Output the [x, y] coordinate of the center of the cell containing the given text.  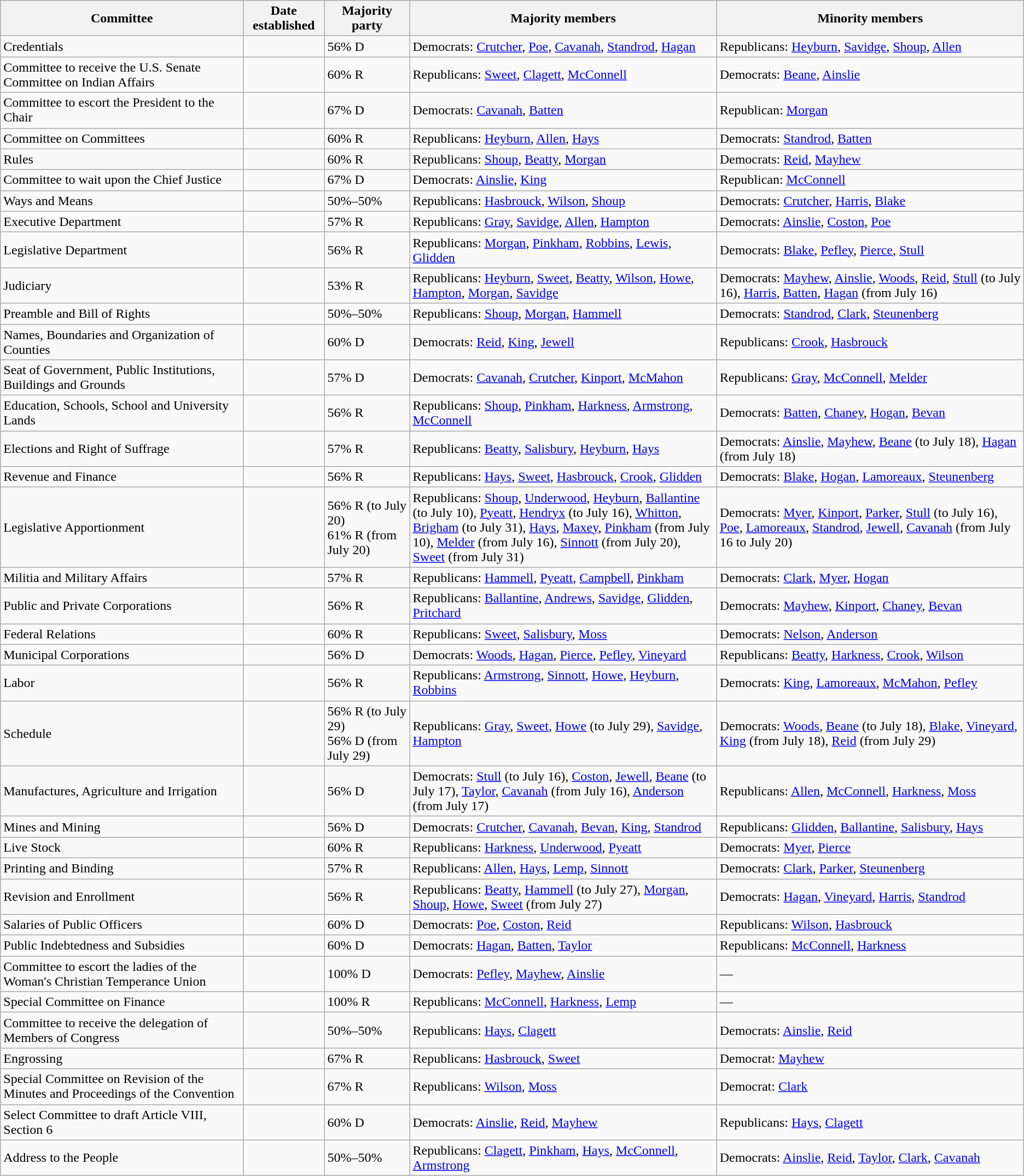
Republicans: Ballantine, Andrews, Savidge, Glidden, Pritchard [563, 606]
Democrats: Hagan, Batten, Taylor [563, 946]
Committee to wait upon the Chief Justice [122, 180]
Live Stock [122, 847]
Democrats: Woods, Hagan, Pierce, Pefley, Vineyard [563, 655]
Republicans: Gray, Sweet, Howe (to July 29), Savidge, Hampton [563, 733]
Majority members [563, 19]
100% D [367, 974]
Republicans: Gray, Savidge, Allen, Hampton [563, 222]
Republicans: Heyburn, Allen, Hays [563, 138]
Republicans: Clagett, Pinkham, Hays, McConnell, Armstrong [563, 1157]
Republicans: Hasbrouck, Wilson, Shoup [563, 201]
Democrats: Reid, King, Jewell [563, 341]
Judiciary [122, 286]
Democrats: Crutcher, Harris, Blake [870, 201]
56% R (to July 29)56% D (from July 29) [367, 733]
Republicans: Wilson, Hasbrouck [870, 925]
Democrats: Batten, Chaney, Hogan, Bevan [870, 414]
Republicans: Heyburn, Savidge, Shoup, Allen [870, 46]
Committee [122, 19]
Republicans: Crook, Hasbrouck [870, 341]
Republicans: Heyburn, Sweet, Beatty, Wilson, Howe, Hampton, Morgan, Savidge [563, 286]
Republican: Morgan [870, 110]
Schedule [122, 733]
Majority party [367, 19]
Democrats: Pefley, Mayhew, Ainslie [563, 974]
Republicans: Harkness, Underwood, Pyeatt [563, 847]
Democrats: Reid, Mayhew [870, 159]
Democrats: Blake, Hogan, Lamoreaux, Steunenberg [870, 477]
Executive Department [122, 222]
Democrats: Crutcher, Cavanah, Bevan, King, Standrod [563, 826]
Republicans: Allen, Hays, Lemp, Sinnott [563, 868]
Democrats: Ainslie, Reid, Taylor, Clark, Cavanah [870, 1157]
Republicans: Shoup, Pinkham, Harkness, Armstrong, McConnell [563, 414]
Committee to receive the U.S. Senate Committee on Indian Affairs [122, 74]
Committee on Committees [122, 138]
Republicans: Shoup, Morgan, Hammell [563, 313]
Republicans: Glidden, Ballantine, Salisbury, Hays [870, 826]
Education, Schools, School and University Lands [122, 414]
Revision and Enrollment [122, 896]
Democrats: Ainslie, Reid [870, 1031]
Democrats: Ainslie, Reid, Mayhew [563, 1122]
Minority members [870, 19]
Republicans: Beatty, Harkness, Crook, Wilson [870, 655]
56% R (to July 20)61% R (from July 20) [367, 527]
Democrats: Mayhew, Kinport, Chaney, Bevan [870, 606]
Public Indebtedness and Subsidies [122, 946]
Militia and Military Affairs [122, 578]
Mines and Mining [122, 826]
Republicans: Shoup, Beatty, Morgan [563, 159]
Democrats: Ainslie, Coston, Poe [870, 222]
Address to the People [122, 1157]
Municipal Corporations [122, 655]
Republican: McConnell [870, 180]
Republicans: Sweet, Salisbury, Moss [563, 634]
Democrats: Standrod, Clark, Steunenberg [870, 313]
53% R [367, 286]
Republicans: Sweet, Clagett, McConnell [563, 74]
Republicans: Morgan, Pinkham, Robbins, Lewis, Glidden [563, 249]
Public and Private Corporations [122, 606]
Democrats: Cavanah, Crutcher, Kinport, McMahon [563, 377]
Ways and Means [122, 201]
Names, Boundaries and Organization of Counties [122, 341]
Democrats: King, Lamoreaux, McMahon, Pefley [870, 683]
Republicans: Beatty, Salisbury, Heyburn, Hays [563, 449]
Labor [122, 683]
Democrats: Mayhew, Ainslie, Woods, Reid, Stull (to July 16), Harris, Batten, Hagan (from July 16) [870, 286]
Printing and Binding [122, 868]
Democrats: Hagan, Vineyard, Harris, Standrod [870, 896]
Seat of Government, Public Institutions, Buildings and Grounds [122, 377]
Salaries of Public Officers [122, 925]
Democrats: Blake, Pefley, Pierce, Stull [870, 249]
Democrats: Nelson, Anderson [870, 634]
Manufactures, Agriculture and Irrigation [122, 791]
Democrats: Poe, Coston, Reid [563, 925]
Committee to receive the delegation of Members of Congress [122, 1031]
Democrats: Crutcher, Poe, Cavanah, Standrod, Hagan [563, 46]
Democrats: Ainslie, King [563, 180]
Republicans: Armstrong, Sinnott, Howe, Heyburn, Robbins [563, 683]
Date established [284, 19]
Credentials [122, 46]
Republicans: Allen, McConnell, Harkness, Moss [870, 791]
Special Committee on Finance [122, 1002]
Republicans: McConnell, Harkness, Lemp [563, 1002]
Elections and Right of Suffrage [122, 449]
Preamble and Bill of Rights [122, 313]
Democrats: Woods, Beane (to July 18), Blake, Vineyard, King (from July 18), Reid (from July 29) [870, 733]
Democrat: Mayhew [870, 1058]
Republicans: Hays, Sweet, Hasbrouck, Crook, Glidden [563, 477]
Rules [122, 159]
Revenue and Finance [122, 477]
Republicans: Gray, McConnell, Melder [870, 377]
Engrossing [122, 1058]
Legislative Department [122, 249]
Federal Relations [122, 634]
Democrats: Stull (to July 16), Coston, Jewell, Beane (to July 17), Taylor, Cavanah (from July 16), Anderson (from July 17) [563, 791]
Democrats: Clark, Myer, Hogan [870, 578]
Democrats: Cavanah, Batten [563, 110]
100% R [367, 1002]
Committee to escort the President to the Chair [122, 110]
Committee to escort the ladies of the Woman's Christian Temperance Union [122, 974]
Republicans: Beatty, Hammell (to July 27), Morgan, Shoup, Howe, Sweet (from July 27) [563, 896]
Democrats: Ainslie, Mayhew, Beane (to July 18), Hagan (from July 18) [870, 449]
Democrats: Myer, Kinport, Parker, Stull (to July 16), Poe, Lamoreaux, Standrod, Jewell, Cavanah (from July 16 to July 20) [870, 527]
Select Committee to draft Article VIII, Section 6 [122, 1122]
Special Committee on Revision of the Minutes and Proceedings of the Convention [122, 1086]
Democrats: Clark, Parker, Steunenberg [870, 868]
57% D [367, 377]
Democrats: Beane, Ainslie [870, 74]
Democrats: Myer, Pierce [870, 847]
Republicans: Wilson, Moss [563, 1086]
Democrats: Standrod, Batten [870, 138]
Republicans: Hasbrouck, Sweet [563, 1058]
Republicans: McConnell, Harkness [870, 946]
Legislative Apportionment [122, 527]
Republicans: Hammell, Pyeatt, Campbell, Pinkham [563, 578]
Democrat: Clark [870, 1086]
